Scan for the cell matching the given text and deliver its [X, Y] coordinate at center. 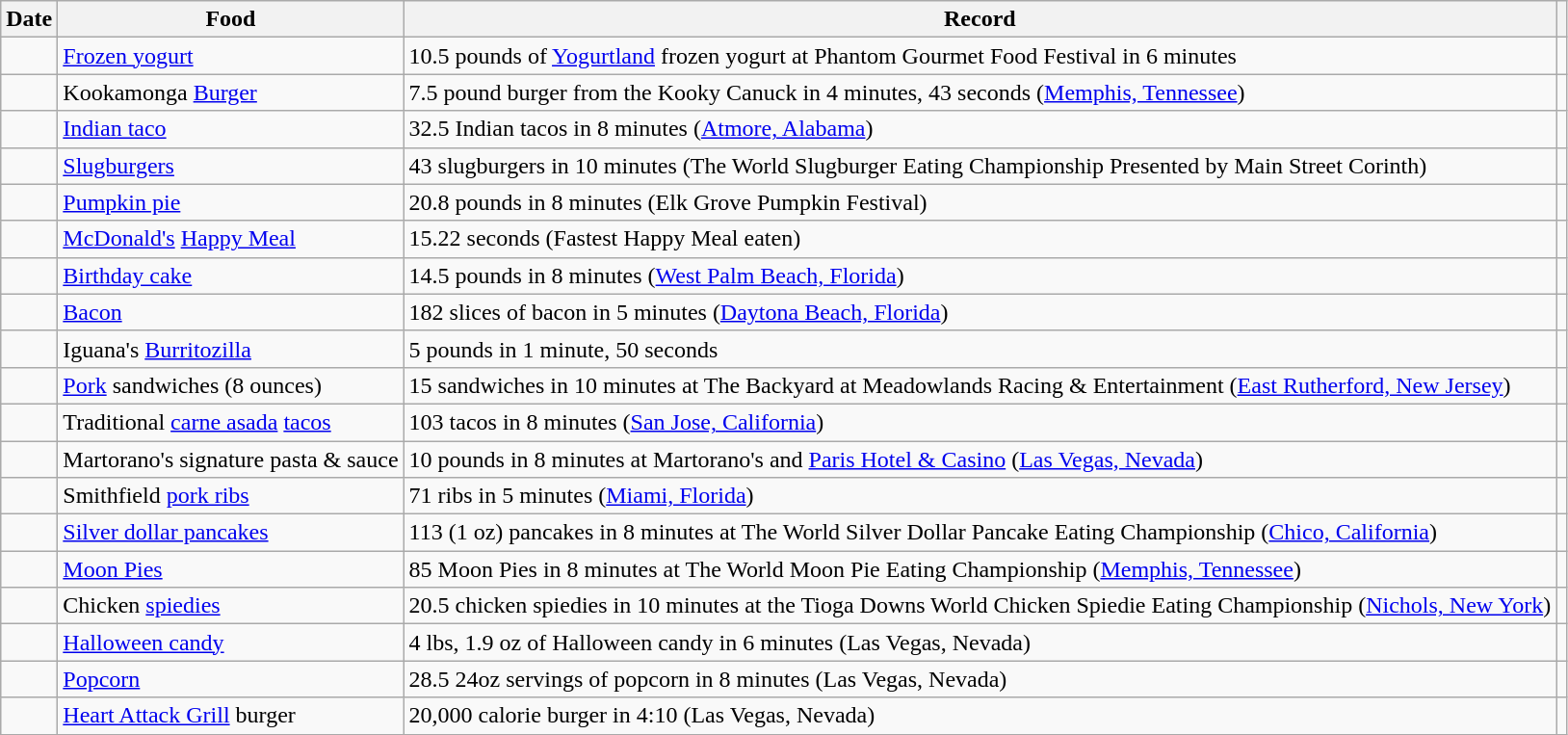
Pumpkin pie [231, 202]
71 ribs in 5 minutes (Miami, Florida) [980, 496]
32.5 Indian tacos in 8 minutes (Atmore, Alabama) [980, 129]
15 sandwiches in 10 minutes at The Backyard at Meadowlands Racing & Entertainment (East Rutherford, New Jersey) [980, 385]
10.5 pounds of Yogurtland frozen yogurt at Phantom Gourmet Food Festival in 6 minutes [980, 56]
14.5 pounds in 8 minutes (West Palm Beach, Florida) [980, 276]
5 pounds in 1 minute, 50 seconds [980, 349]
Popcorn [231, 679]
28.5 24oz servings of popcorn in 8 minutes (Las Vegas, Nevada) [980, 679]
Indian taco [231, 129]
Kookamonga Burger [231, 92]
15.22 seconds (Fastest Happy Meal eaten) [980, 239]
Chicken spiedies [231, 606]
7.5 pound burger from the Kooky Canuck in 4 minutes, 43 seconds (Memphis, Tennessee) [980, 92]
Iguana's Burritozilla [231, 349]
182 slices of bacon in 5 minutes (Daytona Beach, Florida) [980, 312]
Silver dollar pancakes [231, 533]
Food [231, 19]
Heart Attack Grill burger [231, 716]
Record [980, 19]
Halloween candy [231, 643]
Date [29, 19]
Moon Pies [231, 569]
20.5 chicken spiedies in 10 minutes at the Tioga Downs World Chicken Spiedie Eating Championship (Nichols, New York) [980, 606]
Martorano's signature pasta & sauce [231, 459]
Birthday cake [231, 276]
Bacon [231, 312]
Pork sandwiches (8 ounces) [231, 385]
20.8 pounds in 8 minutes (Elk Grove Pumpkin Festival) [980, 202]
10 pounds in 8 minutes at Martorano's and Paris Hotel & Casino (Las Vegas, Nevada) [980, 459]
Slugburgers [231, 166]
20,000 calorie burger in 4:10 (Las Vegas, Nevada) [980, 716]
Traditional carne asada tacos [231, 422]
43 slugburgers in 10 minutes (The World Slugburger Eating Championship Presented by Main Street Corinth) [980, 166]
Smithfield pork ribs [231, 496]
103 tacos in 8 minutes (San Jose, California) [980, 422]
85 Moon Pies in 8 minutes at The World Moon Pie Eating Championship (Memphis, Tennessee) [980, 569]
113 (1 oz) pancakes in 8 minutes at The World Silver Dollar Pancake Eating Championship (Chico, California) [980, 533]
Frozen yogurt [231, 56]
4 lbs, 1.9 oz of Halloween candy in 6 minutes (Las Vegas, Nevada) [980, 643]
McDonald's Happy Meal [231, 239]
